Provide the (x, y) coordinate of the cell's center where the given text is located.  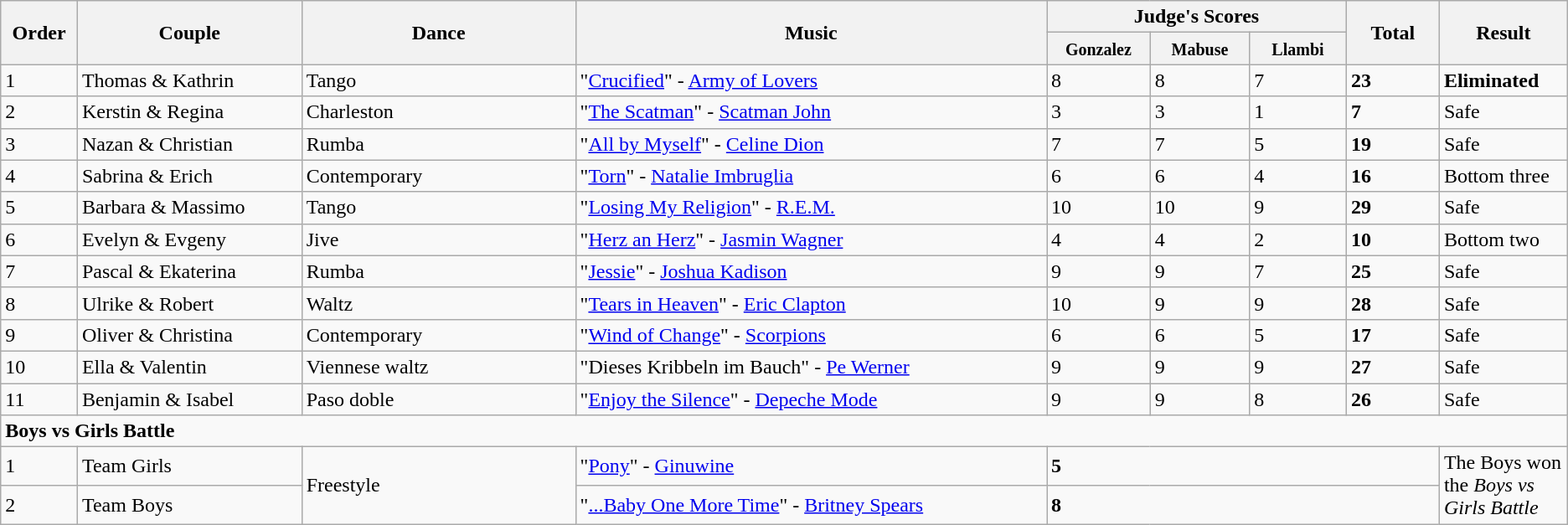
Thomas & Kathrin (189, 80)
27 (1392, 367)
Ulrike & Robert (189, 303)
16 (1392, 176)
"Pony" - Ginuwine (811, 466)
Benjamin & Isabel (189, 399)
Gonzalez (1099, 49)
Team Girls (189, 466)
"All by Myself" - Celine Dion (811, 144)
28 (1392, 303)
Order (39, 33)
Ella & Valentin (189, 367)
26 (1392, 399)
Bottom two (1503, 239)
Bottom three (1503, 176)
Mabuse (1199, 49)
Sabrina & Erich (189, 176)
17 (1392, 335)
"Crucified" - Army of Lovers (811, 80)
Total (1392, 33)
"Losing My Religion" - R.E.M. (811, 208)
Freestyle (439, 486)
Jive (439, 239)
Kerstin & Regina (189, 112)
"The Scatman" - Scatman John (811, 112)
25 (1392, 271)
Paso doble (439, 399)
Barbara & Massimo (189, 208)
"Jessie" - Joshua Kadison (811, 271)
Eliminated (1503, 80)
"Tears in Heaven" - Eric Clapton (811, 303)
"...Baby One More Time" - Britney Spears (811, 505)
Dance (439, 33)
11 (39, 399)
Llambi (1298, 49)
"Herz an Herz" - Jasmin Wagner (811, 239)
Evelyn & Evgeny (189, 239)
Viennese waltz (439, 367)
Nazan & Christian (189, 144)
"Dieses Kribbeln im Bauch" - Pe Werner (811, 367)
Music (811, 33)
Team Boys (189, 505)
"Wind of Change" - Scorpions (811, 335)
23 (1392, 80)
"Torn" - Natalie Imbruglia (811, 176)
19 (1392, 144)
Oliver & Christina (189, 335)
Judge's Scores (1197, 17)
Boys vs Girls Battle (784, 431)
29 (1392, 208)
Couple (189, 33)
Charleston (439, 112)
The Boys won the Boys vs Girls Battle (1503, 486)
Waltz (439, 303)
Pascal & Ekaterina (189, 271)
"Enjoy the Silence" - Depeche Mode (811, 399)
Result (1503, 33)
